Capture the cell that displays the provided text and extract its [X, Y] central coordinate. 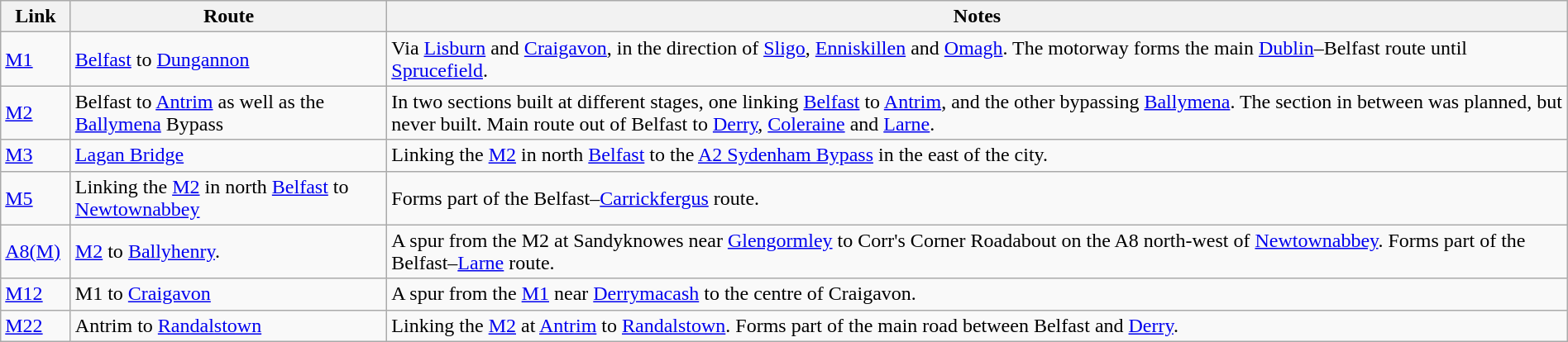
M5 [36, 198]
M3 [36, 155]
M12 [36, 294]
M2 [36, 112]
A8(M) [36, 251]
Via Lisburn and Craigavon, in the direction of Sligo, Enniskillen and Omagh. The motorway forms the main Dublin–Belfast route until Sprucefield. [978, 59]
M1 to Craigavon [228, 294]
Linking the M2 at Antrim to Randalstown. Forms part of the main road between Belfast and Derry. [978, 325]
Antrim to Randalstown [228, 325]
Linking the M2 in north Belfast to Newtownabbey [228, 198]
Lagan Bridge [228, 155]
M1 [36, 59]
Forms part of the Belfast–Carrickfergus route. [978, 198]
Route [228, 17]
Linking the M2 in north Belfast to the A2 Sydenham Bypass in the east of the city. [978, 155]
A spur from the M1 near Derrymacash to the centre of Craigavon. [978, 294]
Link [36, 17]
Belfast to Dungannon [228, 59]
Notes [978, 17]
Belfast to Antrim as well as the Ballymena Bypass [228, 112]
M2 to Ballyhenry. [228, 251]
M22 [36, 325]
